Search for the cell housing the specified text and yield its (x, y) center coordinate. 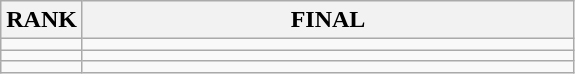
RANK (42, 20)
FINAL (328, 20)
